Pinpoint the cell where the given text exists, returning its (X, Y) midpoint coordinate. 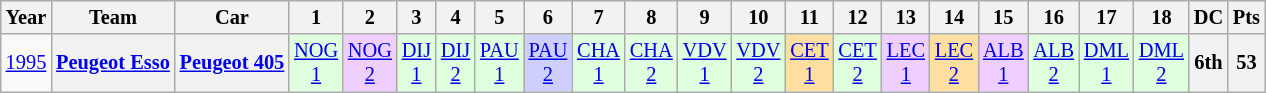
NOG1 (316, 63)
LEC1 (906, 63)
1 (316, 17)
2 (370, 17)
CHA2 (652, 63)
11 (809, 17)
6 (548, 17)
PAU1 (500, 63)
Peugeot Esso (113, 63)
DIJ1 (416, 63)
18 (1162, 17)
CET2 (857, 63)
Team (113, 17)
Year (26, 17)
1995 (26, 63)
Car (232, 17)
7 (598, 17)
15 (1003, 17)
CET1 (809, 63)
ALB1 (1003, 63)
53 (1246, 63)
VDV2 (758, 63)
DML2 (1162, 63)
12 (857, 17)
Peugeot 405 (232, 63)
14 (954, 17)
3 (416, 17)
CHA1 (598, 63)
6th (1208, 63)
PAU2 (548, 63)
VDV1 (705, 63)
17 (1106, 17)
5 (500, 17)
4 (456, 17)
DML1 (1106, 63)
8 (652, 17)
NOG2 (370, 63)
Pts (1246, 17)
9 (705, 17)
10 (758, 17)
DIJ2 (456, 63)
DC (1208, 17)
16 (1053, 17)
ALB2 (1053, 63)
13 (906, 17)
LEC2 (954, 63)
